Return (x, y) of the center of cell containing provided text 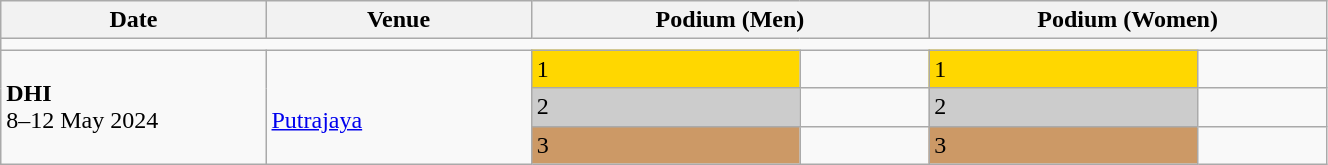
Podium (Women) (1128, 20)
Date (134, 20)
Podium (Men) (730, 20)
Venue (398, 20)
Putrajaya (398, 107)
DHI 8–12 May 2024 (134, 107)
